Search for the cell housing the specified text and yield its (x, y) center coordinate. 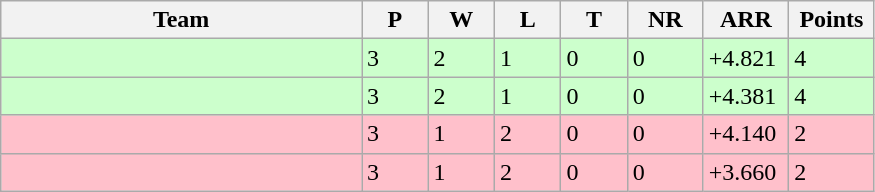
T (594, 20)
+3.660 (746, 172)
NR (665, 20)
+4.381 (746, 96)
Points (832, 20)
+4.140 (746, 134)
L (527, 20)
P (395, 20)
ARR (746, 20)
Team (182, 20)
W (461, 20)
+4.821 (746, 58)
